Return the [x, y] coordinate for the center point of the cell that contains the specified text.  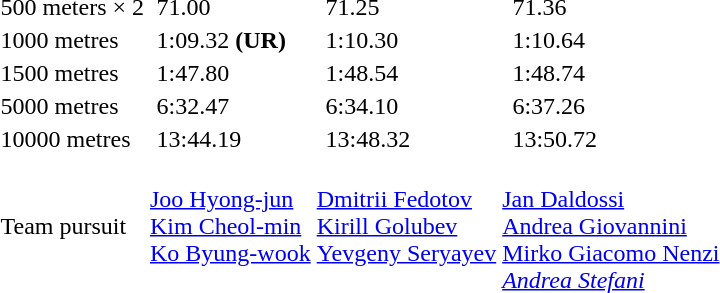
6:34.10 [411, 106]
1:10.30 [411, 40]
13:44.19 [234, 139]
6:32.47 [234, 106]
1:48.54 [411, 73]
1:47.80 [234, 73]
1:09.32 (UR) [234, 40]
13:48.32 [411, 139]
